Detect which cell encompasses the target text, then output its [x, y] center coordinate. 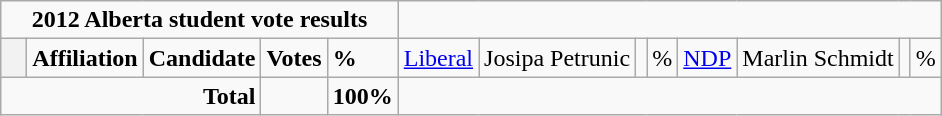
Candidate [202, 58]
NDP [708, 58]
Marlin Schmidt [818, 58]
Total [131, 96]
2012 Alberta student vote results [200, 20]
Liberal [438, 58]
100% [362, 96]
Votes [294, 58]
Affiliation [85, 58]
Josipa Petrunic [558, 58]
